Pinpoint the cell where the given text exists, returning its (x, y) midpoint coordinate. 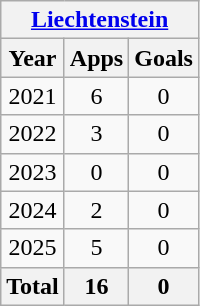
2021 (33, 96)
2 (96, 210)
3 (96, 134)
2025 (33, 248)
Total (33, 286)
16 (96, 286)
5 (96, 248)
Goals (164, 58)
6 (96, 96)
2024 (33, 210)
Liechtenstein (100, 20)
Year (33, 58)
2023 (33, 172)
Apps (96, 58)
2022 (33, 134)
